Output the [x, y] coordinate of the center of the cell containing the given text.  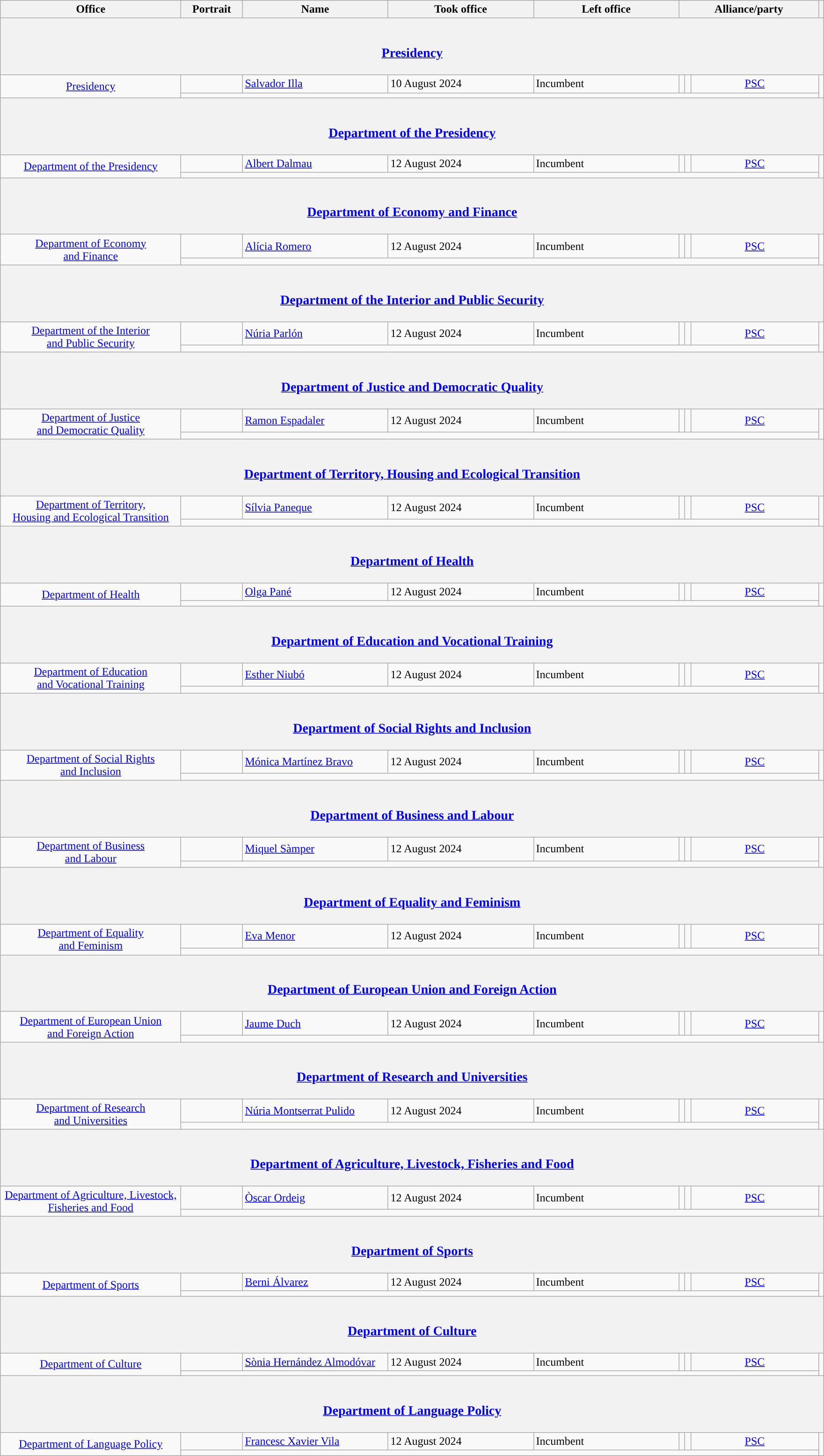
Department of Territory,Housing and Ecological Transition [91, 511]
Department of Equalityand Feminism [91, 940]
Eva Menor [315, 936]
Sílvia Paneque [315, 508]
Department of Researchand Universities [91, 1114]
Department of Justice and Democratic Quality [412, 380]
Took office [460, 9]
Department of European Union and Foreign Action [412, 983]
Núria Montserrat Pulido [315, 1111]
Alliance/party [749, 9]
Left office [606, 9]
Department of Equality and Feminism [412, 896]
Department of Economy and Finance [412, 206]
Department of Economyand Finance [91, 250]
Òscar Ordeig [315, 1198]
Department of Business and Labour [412, 809]
Department of Businessand Labour [91, 853]
Jaume Duch [315, 1023]
Salvador Illa [315, 84]
Department of Territory, Housing and Ecological Transition [412, 467]
Miquel Sàmper [315, 849]
Department of Research and Universities [412, 1070]
Alícia Romero [315, 246]
Name [315, 9]
Department of Agriculture, Livestock, Fisheries and Food [412, 1158]
Esther Niubó [315, 674]
Department of European Unionand Foreign Action [91, 1027]
Office [91, 9]
Department of the Interior and Public Security [412, 293]
Portrait [211, 9]
Francesc Xavier Vila [315, 1441]
Department of Education and Vocational Training [412, 635]
Department of Educationand Vocational Training [91, 678]
Department of Social Rightsand Inclusion [91, 765]
Berni Álvarez [315, 1282]
Mónica Martínez Bravo [315, 761]
Department of Agriculture, Livestock,Fisheries and Food [91, 1201]
Department of the Interiorand Public Security [91, 337]
Department of Social Rights and Inclusion [412, 722]
Ramon Espadaler [315, 420]
Sònia Hernández Almodóvar [315, 1361]
Núria Parlón [315, 333]
Olga Pané [315, 592]
10 August 2024 [460, 84]
Department of Justiceand Democratic Quality [91, 424]
Albert Dalmau [315, 163]
